Capture the cell that displays the provided text and extract its [X, Y] central coordinate. 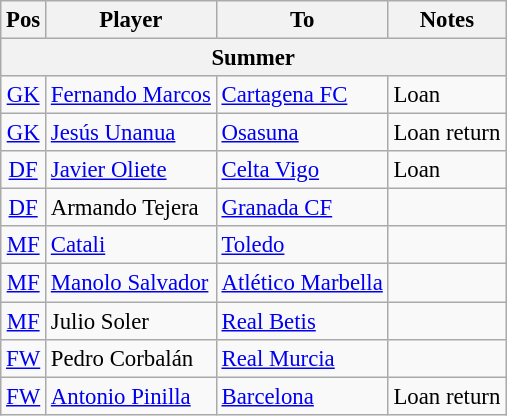
Player [132, 20]
Real Betis [302, 321]
Osasuna [302, 133]
Armando Tejera [132, 208]
Celta Vigo [302, 170]
Atlético Marbella [302, 283]
Notes [446, 20]
Catali [132, 245]
Real Murcia [302, 358]
Toledo [302, 245]
Pedro Corbalán [132, 358]
Granada CF [302, 208]
To [302, 20]
Summer [254, 58]
Julio Soler [132, 321]
Javier Oliete [132, 170]
Barcelona [302, 396]
Manolo Salvador [132, 283]
Cartagena FC [302, 95]
Fernando Marcos [132, 95]
Pos [24, 20]
Antonio Pinilla [132, 396]
Jesús Unanua [132, 133]
